Capture the cell that displays the provided text and extract its (X, Y) central coordinate. 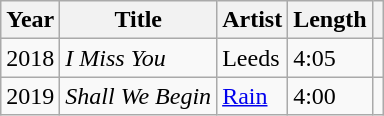
Length (330, 20)
Leeds (252, 58)
Artist (252, 20)
Year (30, 20)
I Miss You (138, 58)
2019 (30, 96)
4:05 (330, 58)
Rain (252, 96)
Title (138, 20)
4:00 (330, 96)
Shall We Begin (138, 96)
2018 (30, 58)
